Provide the (x, y) coordinate of the cell's center where the given text is located.  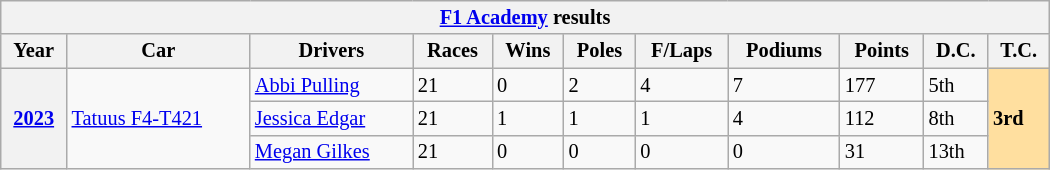
Races (452, 51)
F1 Academy results (525, 17)
Year (34, 51)
F/Laps (682, 51)
8th (956, 118)
D.C. (956, 51)
31 (882, 152)
3rd (1018, 118)
Tatuus F4-T421 (158, 118)
5th (956, 85)
Abbi Pulling (332, 85)
Megan Gilkes (332, 152)
Podiums (784, 51)
13th (956, 152)
2023 (34, 118)
7 (784, 85)
T.C. (1018, 51)
Jessica Edgar (332, 118)
Wins (528, 51)
Car (158, 51)
177 (882, 85)
112 (882, 118)
Poles (600, 51)
Drivers (332, 51)
Points (882, 51)
2 (600, 85)
